Return the [x, y] coordinate for the center point of the cell that contains the specified text.  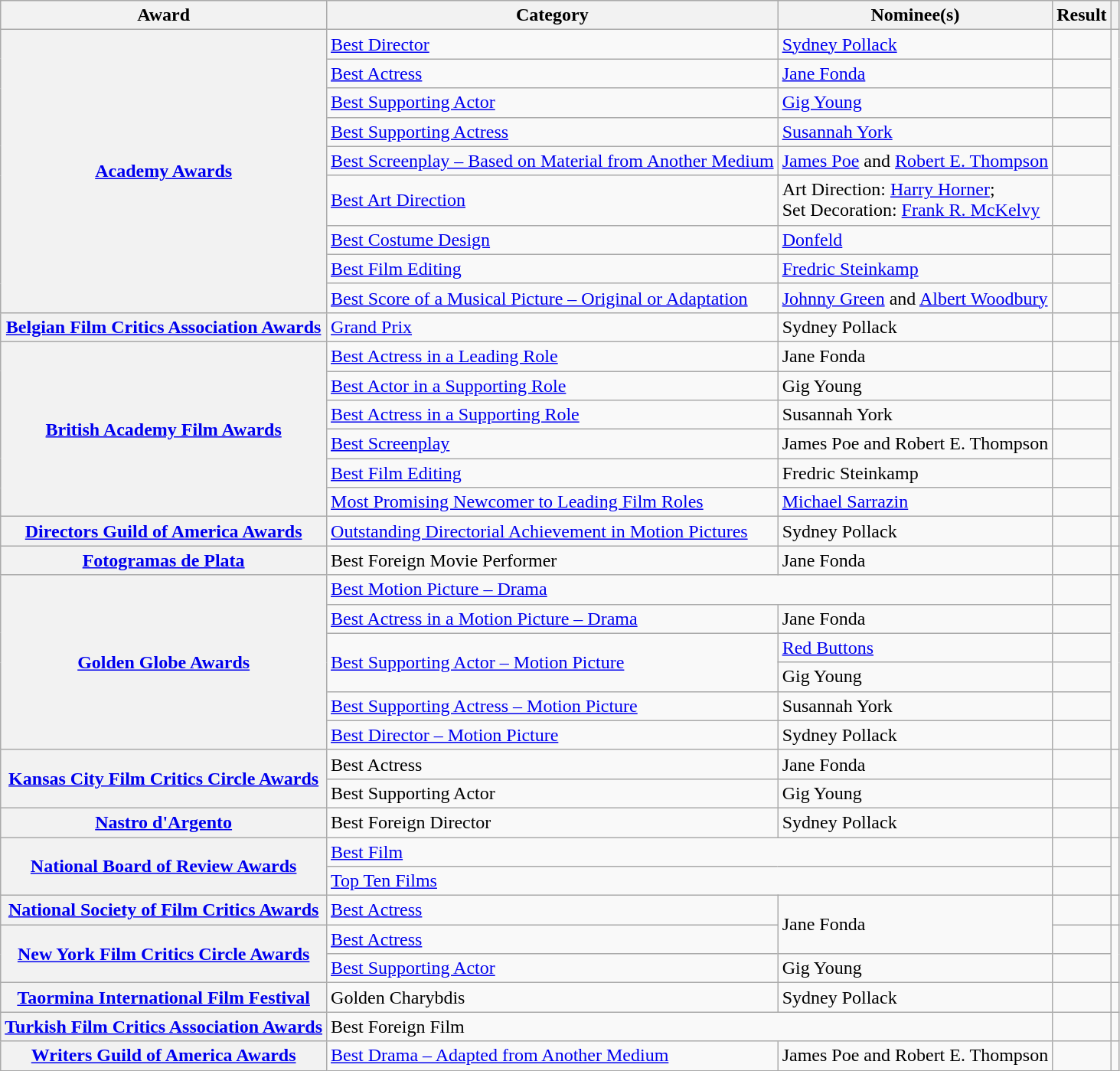
Donfeld [916, 240]
Best Foreign Film [690, 1027]
Kansas City Film Critics Circle Awards [164, 779]
Most Promising Newcomer to Leading Film Roles [553, 502]
Best Director – Motion Picture [553, 735]
Award [164, 15]
Nominee(s) [916, 15]
Category [553, 15]
National Board of Review Awards [164, 867]
Michael Sarrazin [916, 502]
Best Actress in a Supporting Role [553, 415]
Golden Globe Awards [164, 662]
Fotogramas de Plata [164, 560]
Taormina International Film Festival [164, 998]
Academy Awards [164, 171]
British Academy Film Awards [164, 429]
Golden Charybdis [553, 998]
Best Actress in a Motion Picture – Drama [553, 619]
Turkish Film Critics Association Awards [164, 1027]
New York Film Critics Circle Awards [164, 954]
National Society of Film Critics Awards [164, 910]
Top Ten Films [690, 881]
Best Art Direction [553, 201]
Best Film [690, 852]
Best Score of a Musical Picture – Original or Adaptation [553, 298]
Grand Prix [553, 327]
Best Director [553, 44]
Belgian Film Critics Association Awards [164, 327]
Best Actor in a Supporting Role [553, 385]
Writers Guild of America Awards [164, 1056]
Best Actress in a Leading Role [553, 356]
Directors Guild of America Awards [164, 531]
Best Supporting Actor – Motion Picture [553, 662]
Best Drama – Adapted from Another Medium [553, 1056]
Best Supporting Actress [553, 132]
Best Foreign Director [553, 822]
Best Screenplay – Based on Material from Another Medium [553, 161]
Johnny Green and Albert Woodbury [916, 298]
Best Costume Design [553, 240]
Best Screenplay [553, 444]
Best Supporting Actress – Motion Picture [553, 706]
Art Direction: Harry Horner; Set Decoration: Frank R. McKelvy [916, 201]
Outstanding Directorial Achievement in Motion Pictures [553, 531]
Result [1082, 15]
Best Motion Picture – Drama [690, 589]
Nastro d'Argento [164, 822]
Best Foreign Movie Performer [553, 560]
Red Buttons [916, 648]
